Extract the (X, Y) coordinate from the center of the cell holding the provided text.  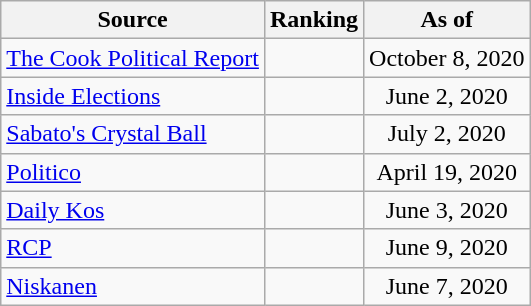
June 2, 2020 (447, 96)
Ranking (314, 20)
Politico (133, 172)
Source (133, 20)
July 2, 2020 (447, 134)
Niskanen (133, 286)
June 9, 2020 (447, 248)
June 7, 2020 (447, 286)
Daily Kos (133, 210)
Inside Elections (133, 96)
RCP (133, 248)
October 8, 2020 (447, 58)
June 3, 2020 (447, 210)
April 19, 2020 (447, 172)
Sabato's Crystal Ball (133, 134)
As of (447, 20)
The Cook Political Report (133, 58)
